Extract the [X, Y] coordinate from the center of the cell holding the provided text.  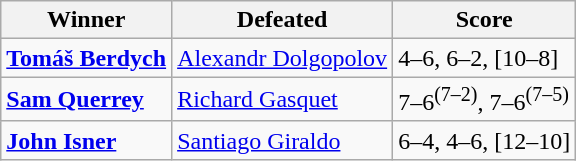
6–4, 4–6, [12–10] [484, 140]
Santiago Giraldo [282, 140]
Winner [86, 20]
Sam Querrey [86, 100]
Score [484, 20]
John Isner [86, 140]
4–6, 6–2, [10–8] [484, 58]
Defeated [282, 20]
Richard Gasquet [282, 100]
Alexandr Dolgopolov [282, 58]
Tomáš Berdych [86, 58]
7–6(7–2), 7–6(7–5) [484, 100]
